Pinpoint the cell where the given text exists, returning its (x, y) midpoint coordinate. 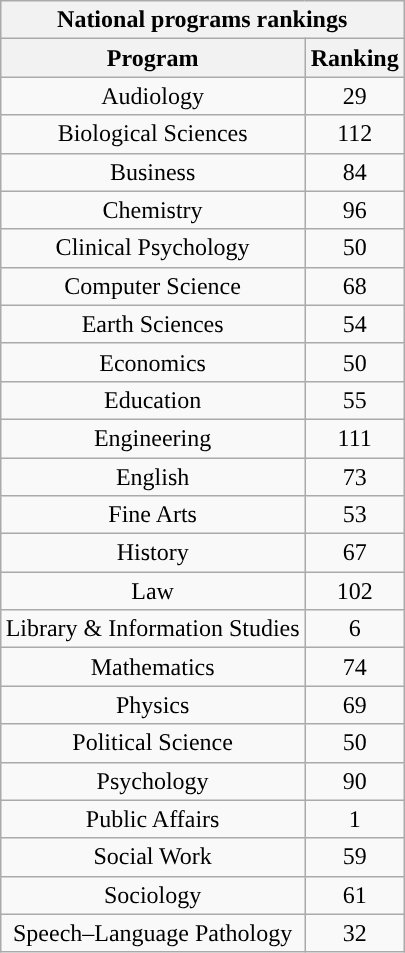
32 (354, 933)
Sociology (152, 895)
Chemistry (152, 210)
67 (354, 553)
1 (354, 819)
Business (152, 172)
Library & Information Studies (152, 629)
96 (354, 210)
59 (354, 857)
Computer Science (152, 286)
Political Science (152, 743)
111 (354, 438)
54 (354, 324)
History (152, 553)
Clinical Psychology (152, 248)
Law (152, 591)
Earth Sciences (152, 324)
Speech–Language Pathology (152, 933)
Education (152, 400)
Engineering (152, 438)
55 (354, 400)
6 (354, 629)
112 (354, 134)
English (152, 477)
Social Work (152, 857)
Program (152, 58)
84 (354, 172)
Audiology (152, 96)
Psychology (152, 781)
102 (354, 591)
68 (354, 286)
Ranking (354, 58)
Public Affairs (152, 819)
53 (354, 515)
Mathematics (152, 667)
Biological Sciences (152, 134)
Physics (152, 705)
61 (354, 895)
National programs rankings (202, 20)
29 (354, 96)
73 (354, 477)
Fine Arts (152, 515)
69 (354, 705)
90 (354, 781)
Economics (152, 362)
74 (354, 667)
